Find where the given text appears and provide that cell's center as [X, Y] coordinate. 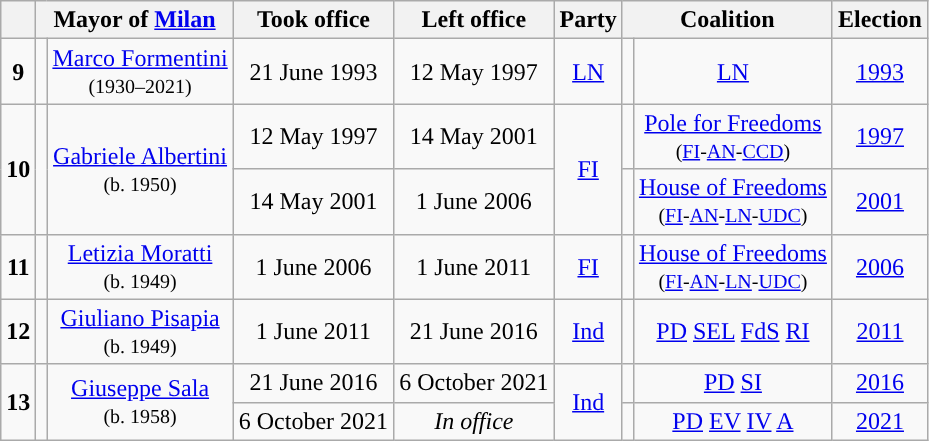
Took office [313, 20]
Mayor of Milan [134, 20]
2006 [880, 266]
Pole for Freedoms(FI-AN-CCD) [732, 136]
Gabriele Albertini (b. 1950) [140, 169]
2011 [880, 332]
11 [18, 266]
1993 [880, 72]
2001 [880, 202]
Left office [474, 20]
PD SEL FdS RI [732, 332]
12 [18, 332]
13 [18, 402]
Giuliano Pisapia (b. 1949) [140, 332]
21 June 1993 [313, 72]
PD SI [732, 383]
Marco Formentini (1930–2021) [140, 72]
Coalition [727, 20]
Election [880, 20]
9 [18, 72]
Giuseppe Sala (b. 1958) [140, 402]
1997 [880, 136]
Letizia Moratti (b. 1949) [140, 266]
2021 [880, 421]
In office [474, 421]
Party [588, 20]
PD EV IV A [732, 421]
10 [18, 169]
2016 [880, 383]
